Find where the given text appears and provide that cell's center as [x, y] coordinate. 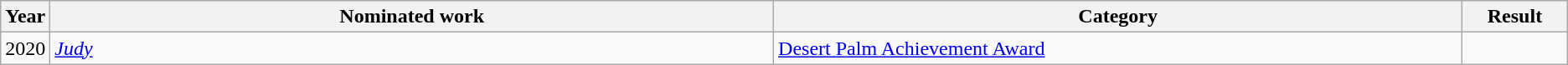
Judy [412, 48]
Category [1118, 17]
Year [25, 17]
Result [1515, 17]
2020 [25, 48]
Nominated work [412, 17]
Desert Palm Achievement Award [1118, 48]
